Capture the cell that displays the provided text and extract its (x, y) central coordinate. 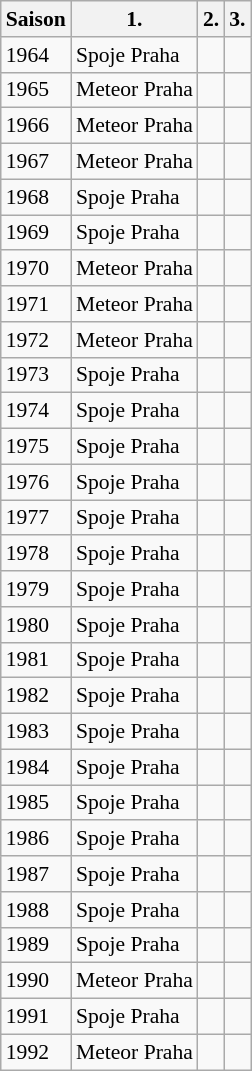
1973 (36, 375)
1989 (36, 945)
1977 (36, 518)
1982 (36, 696)
1967 (36, 162)
1970 (36, 269)
1985 (36, 803)
1981 (36, 660)
1988 (36, 910)
1980 (36, 625)
1992 (36, 1052)
1991 (36, 1017)
1969 (36, 233)
2. (211, 19)
1987 (36, 874)
1974 (36, 411)
Saison (36, 19)
1986 (36, 839)
1971 (36, 304)
1983 (36, 732)
1968 (36, 197)
3. (237, 19)
1976 (36, 482)
1972 (36, 340)
1978 (36, 554)
1984 (36, 767)
1966 (36, 126)
1990 (36, 981)
1965 (36, 90)
1975 (36, 447)
1964 (36, 55)
1979 (36, 589)
1. (134, 19)
